Pinpoint the cell where the given text exists, returning its [x, y] midpoint coordinate. 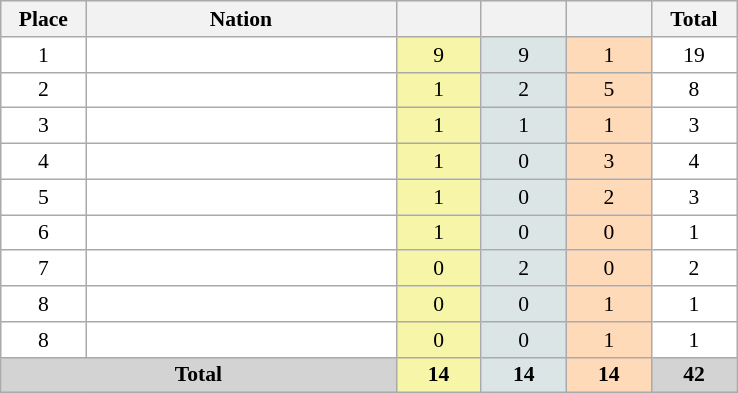
42 [694, 375]
Place [44, 19]
19 [694, 55]
6 [44, 233]
Nation [241, 19]
7 [44, 269]
